Identify which cell holds the provided text, then report its (x, y) central coordinate. 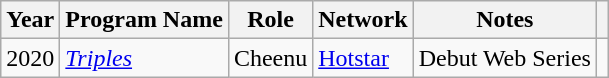
Role (270, 20)
Debut Web Series (504, 58)
Year (30, 20)
Network (363, 20)
Program Name (144, 20)
Triples (144, 58)
Notes (504, 20)
2020 (30, 58)
Hotstar (363, 58)
Cheenu (270, 58)
